Provide the (x, y) coordinate of the cell's center where the given text is located.  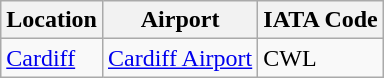
Cardiff (52, 58)
Cardiff Airport (180, 58)
CWL (321, 58)
IATA Code (321, 20)
Airport (180, 20)
Location (52, 20)
